Pinpoint the cell where the given text exists, returning its (X, Y) midpoint coordinate. 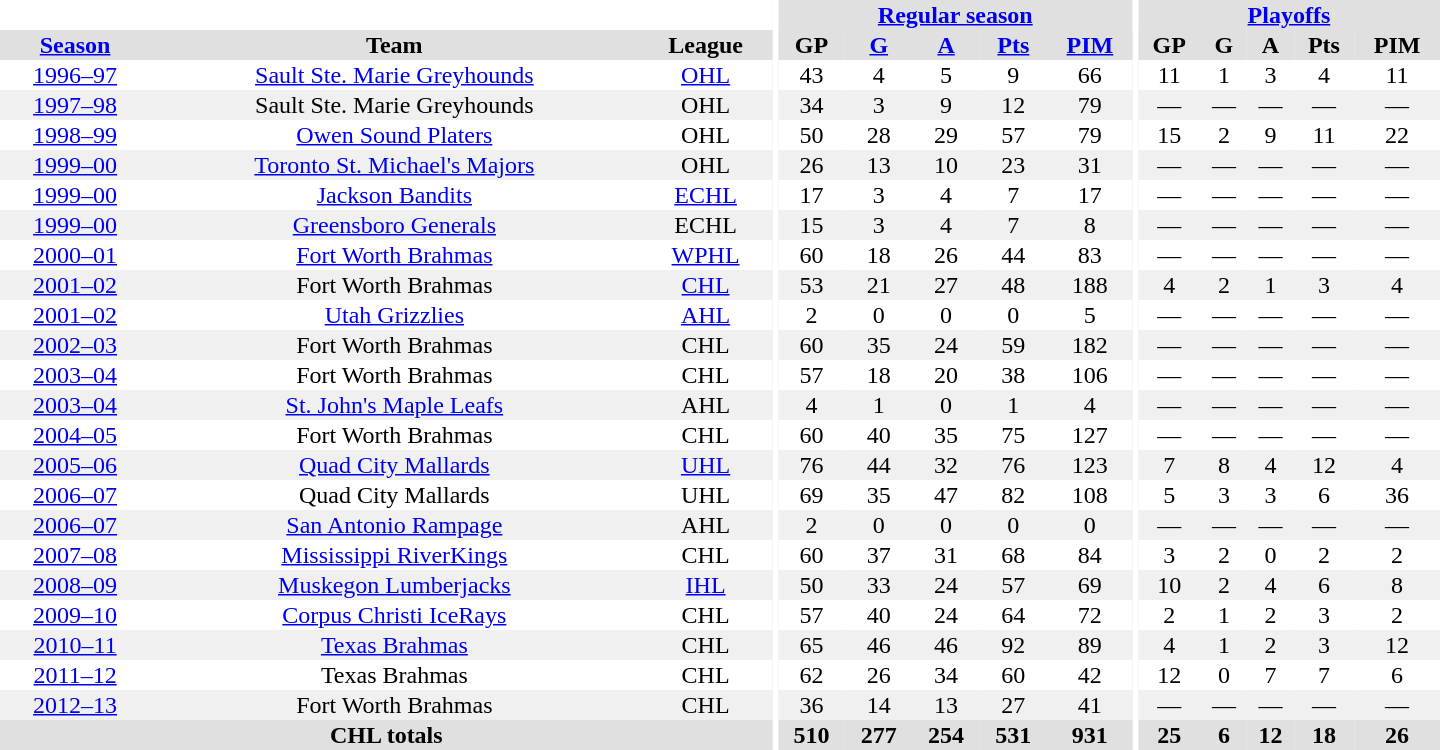
92 (1014, 645)
68 (1014, 555)
47 (946, 495)
1996–97 (75, 75)
23 (1014, 165)
41 (1090, 705)
IHL (706, 585)
Regular season (956, 15)
Team (394, 45)
29 (946, 135)
2009–10 (75, 615)
37 (878, 555)
277 (878, 735)
25 (1170, 735)
38 (1014, 375)
33 (878, 585)
72 (1090, 615)
59 (1014, 345)
2004–05 (75, 435)
San Antonio Rampage (394, 525)
League (706, 45)
89 (1090, 645)
62 (812, 675)
2005–06 (75, 465)
2010–11 (75, 645)
127 (1090, 435)
2002–03 (75, 345)
42 (1090, 675)
75 (1014, 435)
Season (75, 45)
65 (812, 645)
254 (946, 735)
82 (1014, 495)
2000–01 (75, 255)
43 (812, 75)
2008–09 (75, 585)
WPHL (706, 255)
123 (1090, 465)
1998–99 (75, 135)
28 (878, 135)
Playoffs (1289, 15)
84 (1090, 555)
CHL totals (386, 735)
32 (946, 465)
22 (1397, 135)
188 (1090, 285)
14 (878, 705)
2012–13 (75, 705)
2007–08 (75, 555)
Greensboro Generals (394, 225)
21 (878, 285)
Owen Sound Platers (394, 135)
66 (1090, 75)
Mississippi RiverKings (394, 555)
1997–98 (75, 105)
Toronto St. Michael's Majors (394, 165)
Corpus Christi IceRays (394, 615)
106 (1090, 375)
2011–12 (75, 675)
48 (1014, 285)
53 (812, 285)
531 (1014, 735)
108 (1090, 495)
182 (1090, 345)
Utah Grizzlies (394, 315)
20 (946, 375)
83 (1090, 255)
Muskegon Lumberjacks (394, 585)
510 (812, 735)
64 (1014, 615)
931 (1090, 735)
Jackson Bandits (394, 195)
St. John's Maple Leafs (394, 405)
